Pinpoint the cell where the given text exists, returning its [X, Y] midpoint coordinate. 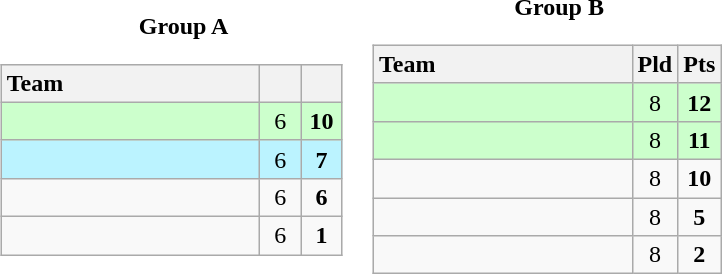
1 [322, 236]
12 [700, 102]
Pld [655, 64]
7 [322, 159]
2 [700, 255]
11 [700, 140]
Pts [700, 64]
5 [700, 217]
